Return (x, y) of the center of cell containing provided text 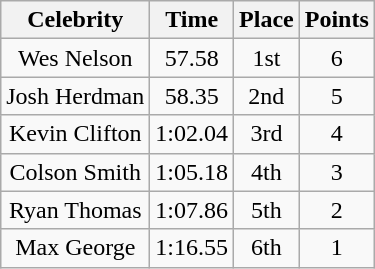
Josh Herdman (76, 96)
2nd (267, 96)
58.35 (192, 96)
4 (336, 134)
5th (267, 210)
5 (336, 96)
1:05.18 (192, 172)
Points (336, 20)
1:02.04 (192, 134)
1 (336, 248)
1:07.86 (192, 210)
Colson Smith (76, 172)
Wes Nelson (76, 58)
1:16.55 (192, 248)
Place (267, 20)
Kevin Clifton (76, 134)
4th (267, 172)
Max George (76, 248)
3 (336, 172)
Celebrity (76, 20)
6 (336, 58)
2 (336, 210)
6th (267, 248)
1st (267, 58)
Ryan Thomas (76, 210)
3rd (267, 134)
Time (192, 20)
57.58 (192, 58)
